Extract the [X, Y] coordinate from the center of the cell holding the provided text.  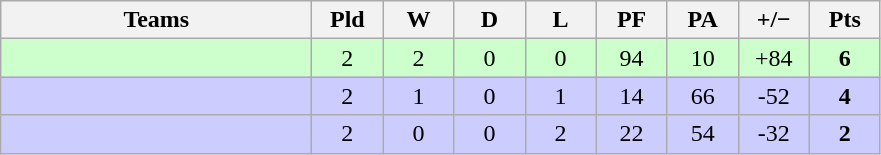
94 [632, 58]
PF [632, 20]
54 [702, 134]
PA [702, 20]
-32 [774, 134]
Teams [156, 20]
14 [632, 96]
Pts [844, 20]
+/− [774, 20]
4 [844, 96]
D [490, 20]
10 [702, 58]
Pld [348, 20]
6 [844, 58]
-52 [774, 96]
+84 [774, 58]
L [560, 20]
22 [632, 134]
W [418, 20]
66 [702, 96]
